Search for the cell housing the specified text and yield its [x, y] center coordinate. 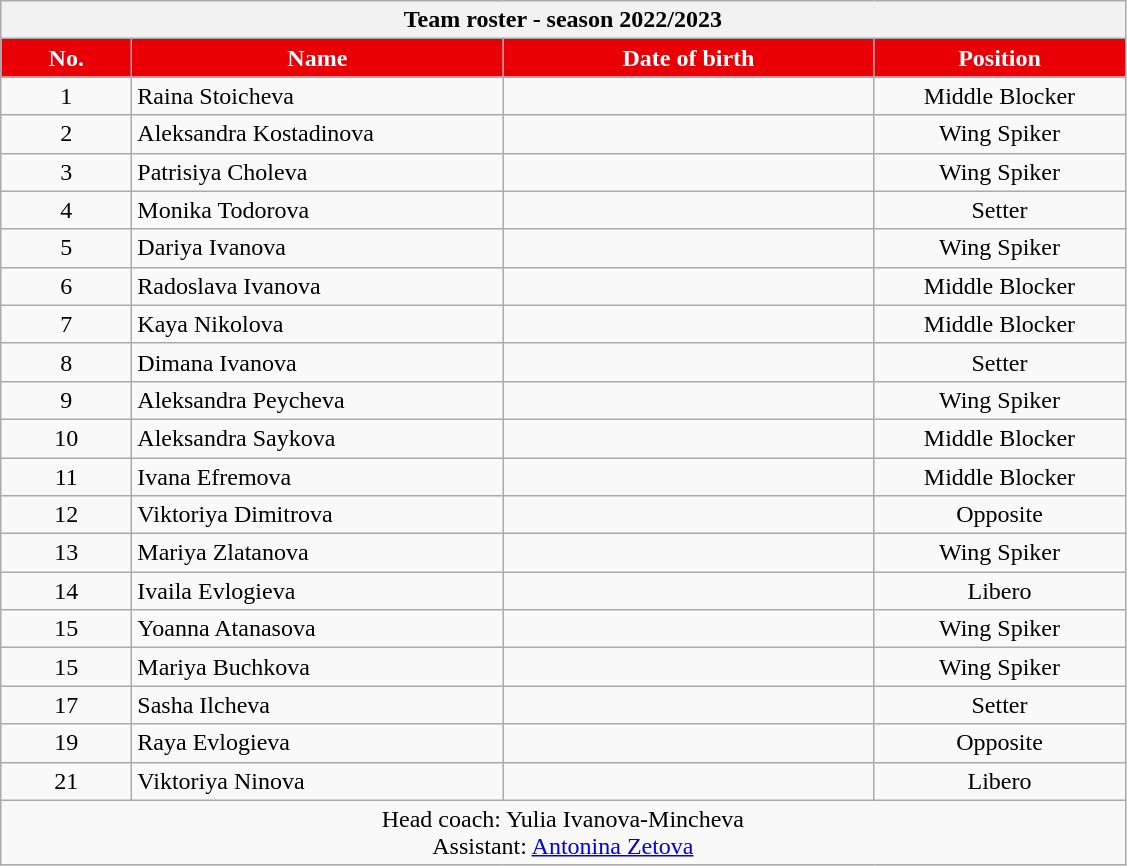
Monika Todorova [318, 210]
Head coach: Yulia Ivanova-MinchevaAssistant: Antonina Zetova [563, 832]
12 [66, 515]
19 [66, 743]
4 [66, 210]
Date of birth [688, 58]
17 [66, 705]
Aleksandra Peycheva [318, 400]
7 [66, 324]
9 [66, 400]
No. [66, 58]
2 [66, 134]
Ivana Efremova [318, 477]
Dariya Ivanova [318, 248]
Aleksandra Saykova [318, 438]
10 [66, 438]
Raina Stoicheva [318, 96]
8 [66, 362]
Yoanna Atanasova [318, 629]
Ivaila Evlogieva [318, 591]
Aleksandra Kostadinova [318, 134]
Dimana Ivanova [318, 362]
21 [66, 781]
5 [66, 248]
Patrisiya Choleva [318, 172]
Raya Evlogieva [318, 743]
Mariya Buchkova [318, 667]
14 [66, 591]
Name [318, 58]
11 [66, 477]
Radoslava Ivanova [318, 286]
Viktoriya Ninova [318, 781]
Mariya Zlatanova [318, 553]
Sasha Ilcheva [318, 705]
6 [66, 286]
Viktoriya Dimitrova [318, 515]
3 [66, 172]
1 [66, 96]
Team roster - season 2022/2023 [563, 20]
Kaya Nikolova [318, 324]
13 [66, 553]
Position [1000, 58]
